Detect which cell encompasses the target text, then output its [x, y] center coordinate. 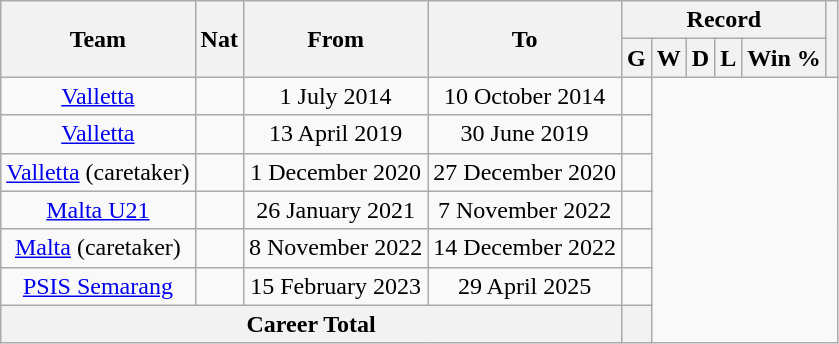
Career Total [312, 324]
13 April 2019 [335, 134]
27 December 2020 [525, 172]
W [668, 58]
1 July 2014 [335, 96]
G [636, 58]
To [525, 39]
29 April 2025 [525, 286]
8 November 2022 [335, 248]
10 October 2014 [525, 96]
L [728, 58]
Team [98, 39]
7 November 2022 [525, 210]
PSIS Semarang [98, 286]
Malta U21 [98, 210]
Nat [219, 39]
1 December 2020 [335, 172]
15 February 2023 [335, 286]
From [335, 39]
30 June 2019 [525, 134]
D [700, 58]
Malta (caretaker) [98, 248]
26 January 2021 [335, 210]
Valletta (caretaker) [98, 172]
14 December 2022 [525, 248]
Record [724, 20]
Win % [784, 58]
